Locate the cell with the specified text and output its [X, Y] center coordinate. 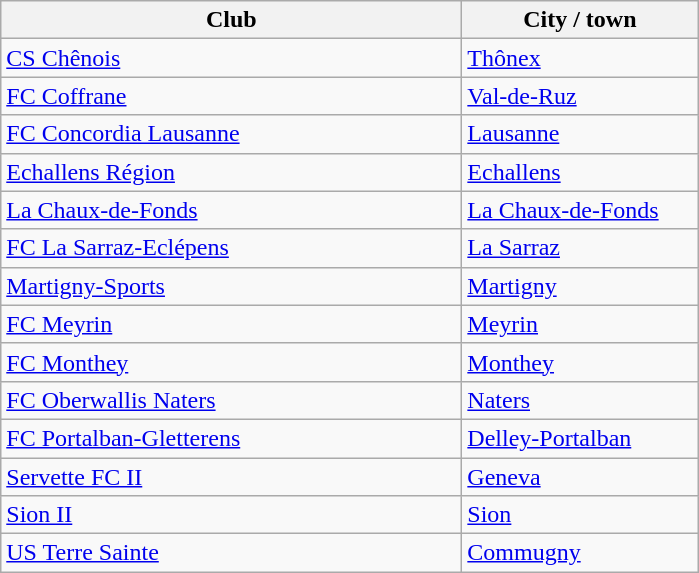
La Sarraz [580, 248]
City / town [580, 20]
FC Concordia Lausanne [232, 134]
Martigny [580, 286]
Martigny-Sports [232, 286]
Lausanne [580, 134]
FC Coffrane [232, 96]
Delley-Portalban [580, 438]
FC Portalban-Gletterens [232, 438]
Monthey [580, 362]
Sion [580, 515]
Echallens Région [232, 172]
Naters [580, 400]
FC Meyrin [232, 324]
Commugny [580, 553]
FC Monthey [232, 362]
CS Chênois [232, 58]
Meyrin [580, 324]
Club [232, 20]
FC La Sarraz-Eclépens [232, 248]
Geneva [580, 477]
Servette FC II [232, 477]
Thônex [580, 58]
Sion II [232, 515]
US Terre Sainte [232, 553]
FC Oberwallis Naters [232, 400]
Val-de-Ruz [580, 96]
Echallens [580, 172]
